Return the [x, y] coordinate for the center point of the cell that contains the specified text.  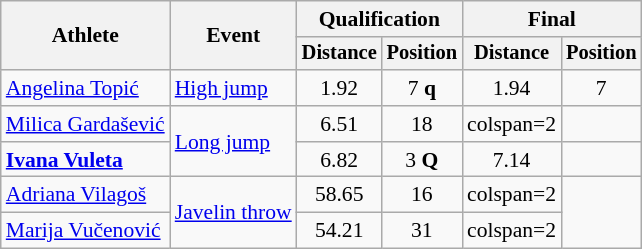
Angelina Topić [86, 88]
1.94 [512, 88]
1.92 [340, 88]
18 [422, 124]
Final [552, 19]
7 [601, 88]
7.14 [512, 160]
16 [422, 195]
Qualification [380, 19]
6.82 [340, 160]
Event [234, 36]
High jump [234, 88]
Long jump [234, 142]
Ivana Vuleta [86, 160]
Milica Gardašević [86, 124]
Javelin throw [234, 212]
3 Q [422, 160]
58.65 [340, 195]
Athlete [86, 36]
Adriana Vilagoš [86, 195]
Marija Vučenović [86, 231]
6.51 [340, 124]
7 q [422, 88]
54.21 [340, 231]
31 [422, 231]
